Determine the (x, y) coordinate at the center of the cell enclosing the given text.  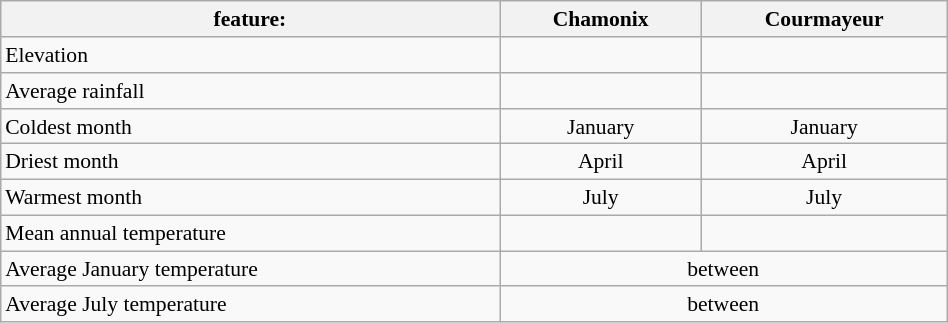
Average January temperature (250, 269)
Driest month (250, 162)
Warmest month (250, 197)
Mean annual temperature (250, 233)
Average July temperature (250, 304)
Chamonix (601, 19)
Coldest month (250, 126)
feature: (250, 19)
Elevation (250, 55)
Average rainfall (250, 91)
Courmayeur (824, 19)
